Return (X, Y) of the center of cell containing provided text 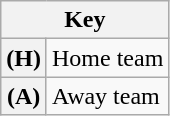
Key (85, 20)
(A) (24, 96)
Home team (107, 58)
(H) (24, 58)
Away team (107, 96)
